Detect which cell encompasses the target text, then output its (X, Y) center coordinate. 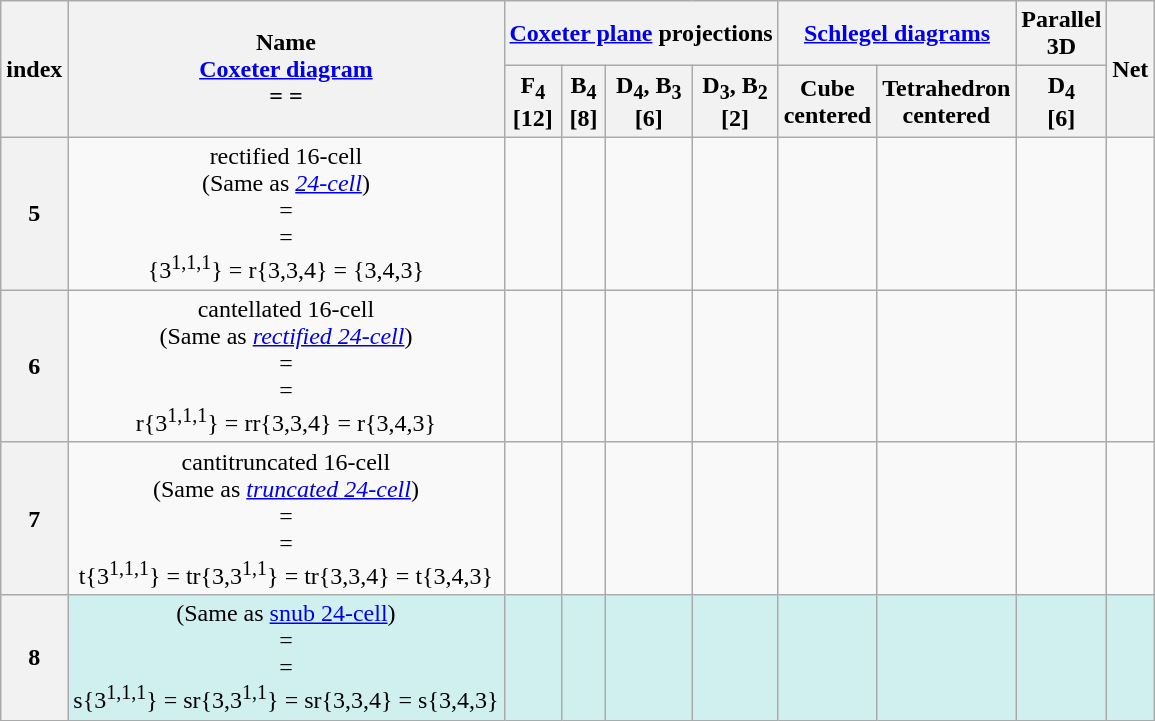
F4[12] (533, 102)
Schlegel diagrams (897, 34)
5 (34, 214)
D4, B3[6] (649, 102)
B4[8] (584, 102)
7 (34, 518)
NameCoxeter diagram = = (286, 69)
Tetrahedroncentered (946, 102)
Coxeter plane projections (641, 34)
(Same as snub 24-cell) = = s{31,1,1} = sr{3,31,1} = sr{3,3,4} = s{3,4,3} (286, 658)
Net (1130, 69)
Cubecentered (828, 102)
cantitruncated 16-cell(Same as truncated 24-cell) = = t{31,1,1} = tr{3,31,1} = tr{3,3,4} = t{3,4,3} (286, 518)
index (34, 69)
6 (34, 366)
Parallel3D (1062, 34)
D3, B2[2] (735, 102)
8 (34, 658)
rectified 16-cell(Same as 24-cell) = = {31,1,1} = r{3,3,4} = {3,4,3} (286, 214)
D4[6] (1062, 102)
cantellated 16-cell(Same as rectified 24-cell) = = r{31,1,1} = rr{3,3,4} = r{3,4,3} (286, 366)
